Capture the cell that displays the provided text and extract its (X, Y) central coordinate. 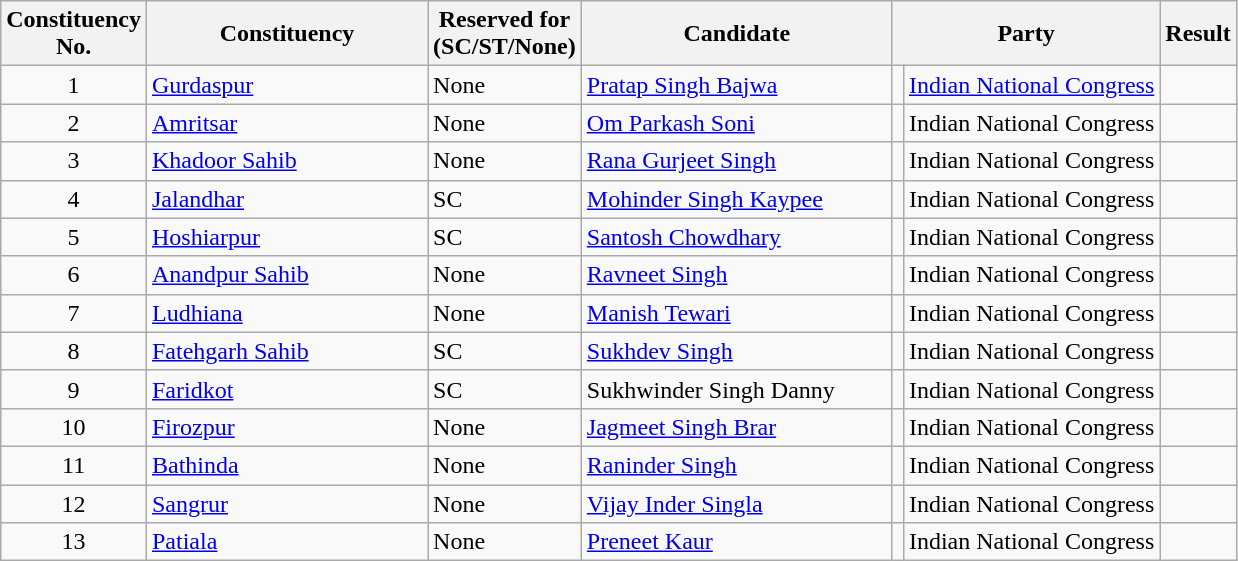
Bathinda (286, 465)
Preneet Kaur (736, 542)
10 (74, 427)
Sangrur (286, 503)
Jalandhar (286, 199)
Faridkot (286, 389)
1 (74, 85)
Hoshiarpur (286, 237)
Mohinder Singh Kaypee (736, 199)
Gurdaspur (286, 85)
Sukhwinder Singh Danny (736, 389)
9 (74, 389)
Party (1026, 34)
Raninder Singh (736, 465)
Manish Tewari (736, 313)
5 (74, 237)
Constituency (286, 34)
13 (74, 542)
Pratap Singh Bajwa (736, 85)
Khadoor Sahib (286, 161)
Santosh Chowdhary (736, 237)
Constituency No. (74, 34)
8 (74, 351)
Reserved for(SC/ST/None) (505, 34)
Sukhdev Singh (736, 351)
Amritsar (286, 123)
Candidate (736, 34)
3 (74, 161)
Ravneet Singh (736, 275)
6 (74, 275)
Ludhiana (286, 313)
Vijay Inder Singla (736, 503)
Jagmeet Singh Brar (736, 427)
12 (74, 503)
4 (74, 199)
Fatehgarh Sahib (286, 351)
Patiala (286, 542)
7 (74, 313)
11 (74, 465)
Rana Gurjeet Singh (736, 161)
2 (74, 123)
Anandpur Sahib (286, 275)
Result (1198, 34)
Firozpur (286, 427)
Om Parkash Soni (736, 123)
